Find where the given text appears and provide that cell's center as [x, y] coordinate. 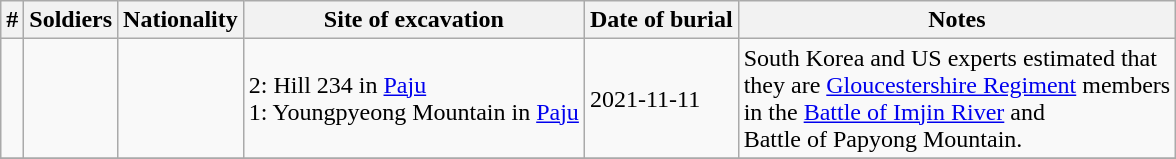
# [12, 20]
Nationality [181, 20]
2: Hill 234 in Paju1: Youngpyeong Mountain in Paju [414, 98]
South Korea and US experts estimated thatthey are Gloucestershire Regiment membersin the Battle of Imjin River and Battle of Papyong Mountain. [957, 98]
2021-11-11 [661, 98]
Notes [957, 20]
Site of excavation [414, 20]
Soldiers [71, 20]
Date of burial [661, 20]
